Detect which cell encompasses the target text, then output its (x, y) center coordinate. 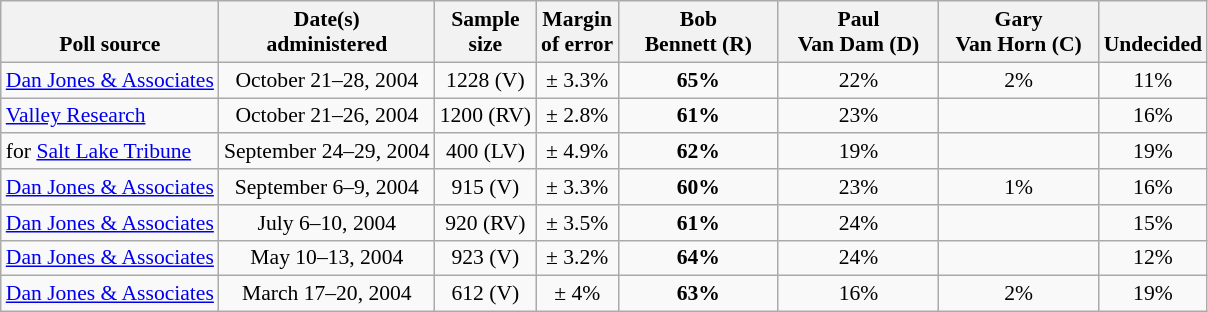
1200 (RV) (486, 116)
Date(s)administered (327, 32)
12% (1153, 258)
Samplesize (486, 32)
1% (1019, 187)
± 3.5% (577, 223)
± 2.8% (577, 116)
Valley Research (110, 116)
October 21–26, 2004 (327, 116)
Undecided (1153, 32)
± 4% (577, 294)
915 (V) (486, 187)
60% (698, 187)
September 24–29, 2004 (327, 152)
± 4.9% (577, 152)
October 21–28, 2004 (327, 80)
March 17–20, 2004 (327, 294)
September 6–9, 2004 (327, 187)
July 6–10, 2004 (327, 223)
65% (698, 80)
1228 (V) (486, 80)
923 (V) (486, 258)
612 (V) (486, 294)
11% (1153, 80)
62% (698, 152)
920 (RV) (486, 223)
22% (858, 80)
Poll source (110, 32)
63% (698, 294)
GaryVan Horn (C) (1019, 32)
400 (LV) (486, 152)
15% (1153, 223)
May 10–13, 2004 (327, 258)
± 3.2% (577, 258)
for Salt Lake Tribune (110, 152)
64% (698, 258)
BobBennett (R) (698, 32)
Marginof error (577, 32)
PaulVan Dam (D) (858, 32)
